Identify which cell holds the provided text, then report its (X, Y) central coordinate. 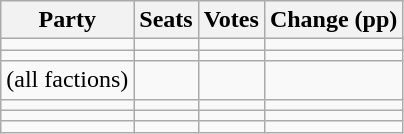
Party (68, 20)
(all factions) (68, 80)
Change (pp) (333, 20)
Votes (231, 20)
Seats (166, 20)
